Find where the given text appears and provide that cell's center as [X, Y] coordinate. 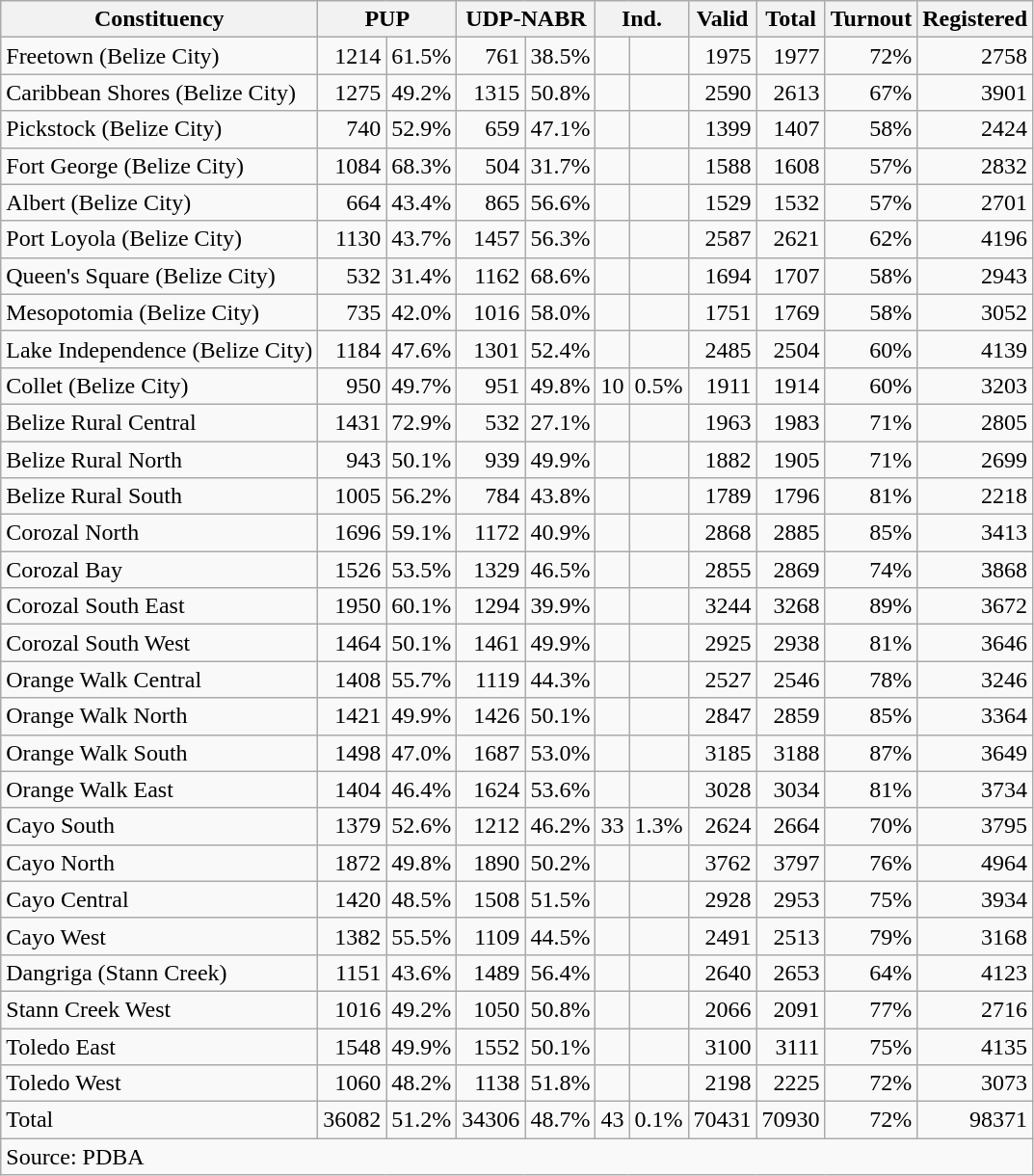
52.6% [422, 826]
42.0% [422, 312]
1751 [723, 312]
2938 [790, 643]
74% [871, 570]
1294 [491, 606]
3646 [975, 643]
Corozal Bay [160, 570]
Toledo East [160, 1046]
2491 [723, 936]
2621 [790, 239]
1975 [723, 56]
43 [613, 1120]
4135 [975, 1046]
Albert (Belize City) [160, 202]
3111 [790, 1046]
PUP [387, 19]
1119 [491, 680]
1162 [491, 276]
1789 [723, 496]
Cayo Central [160, 899]
64% [871, 973]
Belize Rural South [160, 496]
1050 [491, 1009]
784 [491, 496]
4139 [975, 349]
951 [491, 386]
53.6% [561, 789]
58.0% [561, 312]
87% [871, 753]
1457 [491, 239]
939 [491, 460]
1151 [353, 973]
1212 [491, 826]
3028 [723, 789]
3185 [723, 753]
2653 [790, 973]
34306 [491, 1120]
1694 [723, 276]
1508 [491, 899]
Collet (Belize City) [160, 386]
0.5% [659, 386]
70431 [723, 1120]
2613 [790, 93]
2198 [723, 1083]
3672 [975, 606]
3795 [975, 826]
3797 [790, 863]
31.7% [561, 166]
1399 [723, 129]
49.7% [422, 386]
Belize Rural North [160, 460]
1905 [790, 460]
Corozal South West [160, 643]
1060 [353, 1083]
1404 [353, 789]
47.0% [422, 753]
1532 [790, 202]
60.1% [422, 606]
51.8% [561, 1083]
1624 [491, 789]
Belize Rural Central [160, 422]
1138 [491, 1083]
4964 [975, 863]
1983 [790, 422]
UDP-NABR [526, 19]
1687 [491, 753]
46.2% [561, 826]
2859 [790, 716]
53.5% [422, 570]
1214 [353, 56]
Constituency [160, 19]
1407 [790, 129]
72.9% [422, 422]
46.5% [561, 570]
3244 [723, 606]
Orange Walk East [160, 789]
44.5% [561, 936]
1382 [353, 936]
43.4% [422, 202]
Lake Independence (Belize City) [160, 349]
33 [613, 826]
3901 [975, 93]
2066 [723, 1009]
Stann Creek West [160, 1009]
3203 [975, 386]
Orange Walk South [160, 753]
1588 [723, 166]
Toledo West [160, 1083]
3268 [790, 606]
51.5% [561, 899]
1301 [491, 349]
2590 [723, 93]
1184 [353, 349]
1.3% [659, 826]
36082 [353, 1120]
3246 [975, 680]
Dangriga (Stann Creek) [160, 973]
2716 [975, 1009]
2758 [975, 56]
Cayo North [160, 863]
2699 [975, 460]
1872 [353, 863]
1498 [353, 753]
3413 [975, 533]
43.8% [561, 496]
51.2% [422, 1120]
1526 [353, 570]
2546 [790, 680]
43.7% [422, 239]
3868 [975, 570]
1005 [353, 496]
2868 [723, 533]
2943 [975, 276]
1696 [353, 533]
1315 [491, 93]
4196 [975, 239]
2624 [723, 826]
2504 [790, 349]
Caribbean Shores (Belize City) [160, 93]
1431 [353, 422]
1769 [790, 312]
761 [491, 56]
1408 [353, 680]
2805 [975, 422]
3364 [975, 716]
1421 [353, 716]
1172 [491, 533]
Cayo South [160, 826]
48.2% [422, 1083]
52.4% [561, 349]
44.3% [561, 680]
504 [491, 166]
2640 [723, 973]
0.1% [659, 1120]
Queen's Square (Belize City) [160, 276]
4123 [975, 973]
1977 [790, 56]
1796 [790, 496]
1329 [491, 570]
1552 [491, 1046]
Freetown (Belize City) [160, 56]
Pickstock (Belize City) [160, 129]
2701 [975, 202]
Source: PDBA [517, 1157]
1461 [491, 643]
740 [353, 129]
2091 [790, 1009]
2218 [975, 496]
2832 [975, 166]
70% [871, 826]
Cayo West [160, 936]
3649 [975, 753]
865 [491, 202]
56.2% [422, 496]
1275 [353, 93]
76% [871, 863]
79% [871, 936]
664 [353, 202]
2953 [790, 899]
70930 [790, 1120]
98371 [975, 1120]
2885 [790, 533]
Ind. [642, 19]
3100 [723, 1046]
Valid [723, 19]
2485 [723, 349]
1911 [723, 386]
10 [613, 386]
735 [353, 312]
Orange Walk Central [160, 680]
1130 [353, 239]
2928 [723, 899]
68.3% [422, 166]
2513 [790, 936]
Turnout [871, 19]
47.1% [561, 129]
48.5% [422, 899]
77% [871, 1009]
38.5% [561, 56]
1548 [353, 1046]
61.5% [422, 56]
3762 [723, 863]
56.6% [561, 202]
3073 [975, 1083]
1464 [353, 643]
1489 [491, 973]
55.5% [422, 936]
3052 [975, 312]
Fort George (Belize City) [160, 166]
1608 [790, 166]
2587 [723, 239]
1109 [491, 936]
56.3% [561, 239]
62% [871, 239]
43.6% [422, 973]
39.9% [561, 606]
2527 [723, 680]
Orange Walk North [160, 716]
2869 [790, 570]
Corozal South East [160, 606]
2855 [723, 570]
950 [353, 386]
2847 [723, 716]
3188 [790, 753]
31.4% [422, 276]
1963 [723, 422]
3734 [975, 789]
50.2% [561, 863]
2664 [790, 826]
2925 [723, 643]
55.7% [422, 680]
1084 [353, 166]
1950 [353, 606]
Registered [975, 19]
40.9% [561, 533]
68.6% [561, 276]
Mesopotomia (Belize City) [160, 312]
89% [871, 606]
48.7% [561, 1120]
3034 [790, 789]
3168 [975, 936]
943 [353, 460]
2424 [975, 129]
1379 [353, 826]
56.4% [561, 973]
659 [491, 129]
1529 [723, 202]
78% [871, 680]
1890 [491, 863]
27.1% [561, 422]
47.6% [422, 349]
2225 [790, 1083]
3934 [975, 899]
1707 [790, 276]
1882 [723, 460]
Corozal North [160, 533]
59.1% [422, 533]
1914 [790, 386]
Port Loyola (Belize City) [160, 239]
53.0% [561, 753]
52.9% [422, 129]
46.4% [422, 789]
1420 [353, 899]
1426 [491, 716]
67% [871, 93]
